From the cell containing the given text, extract its center point as [X, Y] coordinate. 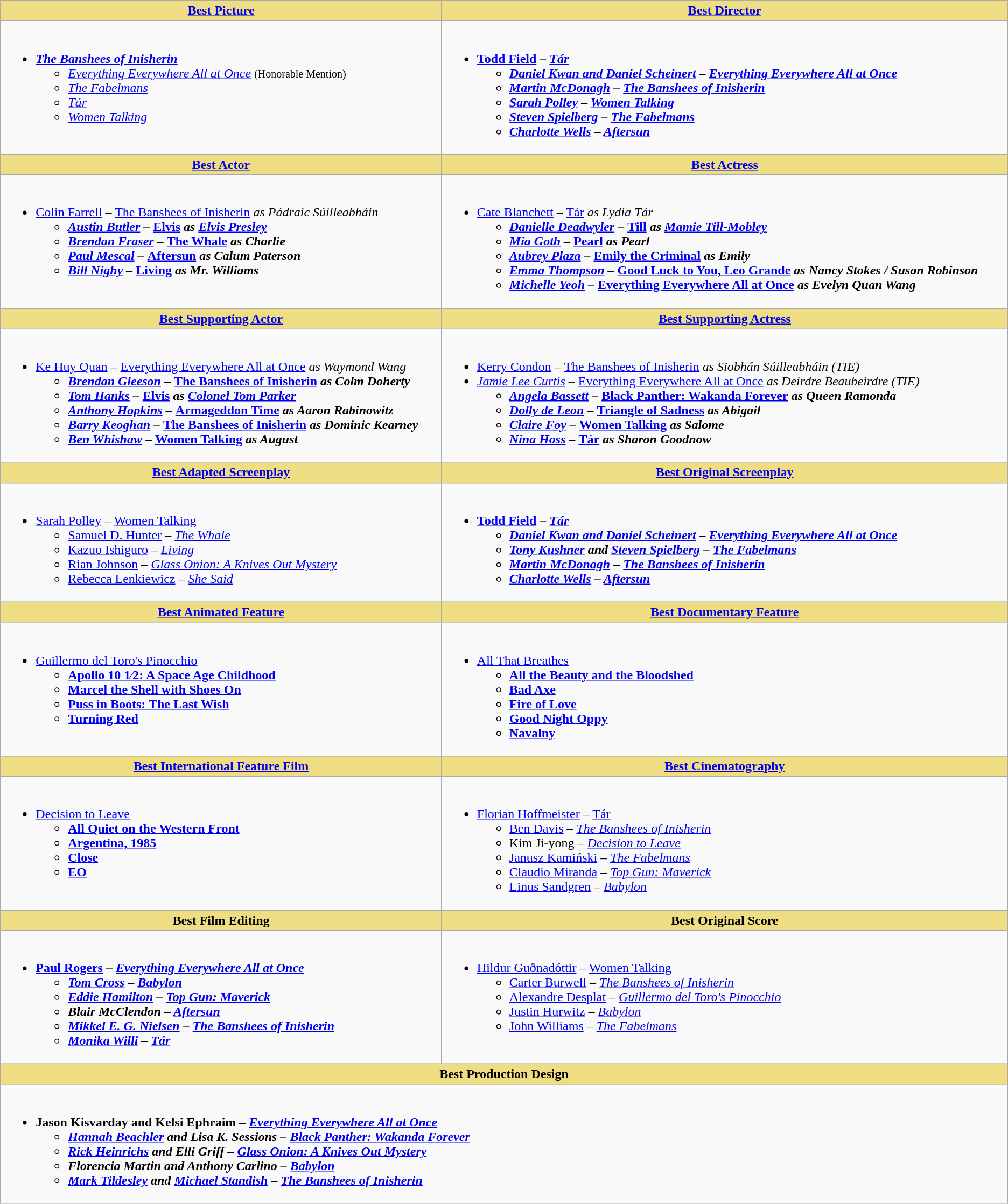
Best Original Screenplay [725, 473]
Best Actor [221, 165]
Best Original Score [725, 920]
Best Adapted Screenplay [221, 473]
Best Animated Feature [221, 612]
Best Picture [221, 11]
Best Production Design [504, 1074]
Best Director [725, 11]
Decision to LeaveAll Quiet on the Western FrontArgentina, 1985CloseEO [221, 843]
Best Actress [725, 165]
Best Film Editing [221, 920]
All That BreathesAll the Beauty and the BloodshedBad AxeFire of LoveGood Night OppyNavalny [725, 689]
Best Supporting Actress [725, 319]
Best International Feature Film [221, 766]
Best Supporting Actor [221, 319]
Guillermo del Toro's PinocchioApollo 10 1⁄2: A Space Age ChildhoodMarcel the Shell with Shoes OnPuss in Boots: The Last WishTurning Red [221, 689]
Best Documentary Feature [725, 612]
The Banshees of InisherinEverything Everywhere All at Once (Honorable Mention)The FabelmansTárWomen Talking [221, 88]
Best Cinematography [725, 766]
